Scan for the cell matching the given text and deliver its [X, Y] coordinate at center. 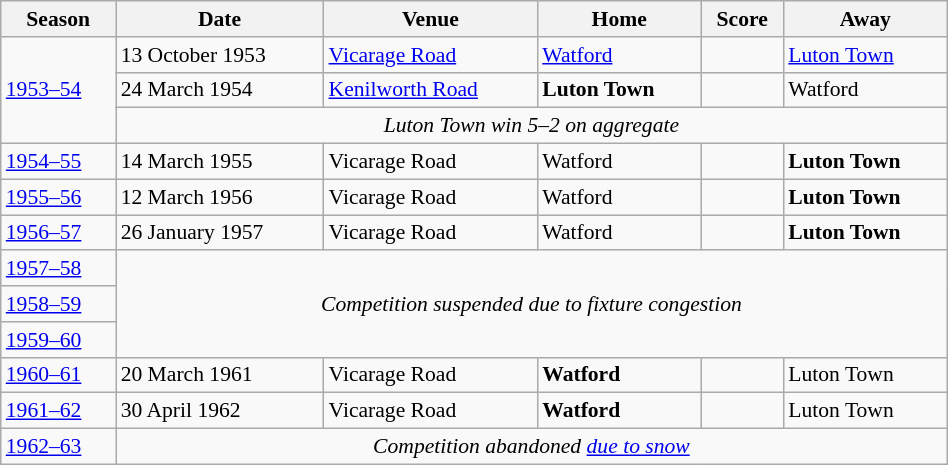
1953–54 [58, 90]
20 March 1961 [220, 375]
12 March 1956 [220, 197]
Season [58, 19]
26 January 1957 [220, 233]
Date [220, 19]
1962–63 [58, 447]
Luton Town win 5–2 on aggregate [532, 126]
13 October 1953 [220, 55]
Score [742, 19]
Competition suspended due to fixture congestion [532, 304]
30 April 1962 [220, 411]
1956–57 [58, 233]
14 March 1955 [220, 162]
Kenilworth Road [431, 90]
1954–55 [58, 162]
Home [619, 19]
1960–61 [58, 375]
Venue [431, 19]
Away [865, 19]
Competition abandoned due to snow [532, 447]
1955–56 [58, 197]
1961–62 [58, 411]
24 March 1954 [220, 90]
1959–60 [58, 340]
1958–59 [58, 304]
1957–58 [58, 269]
